Determine the (X, Y) coordinate at the center of the cell enclosing the given text.  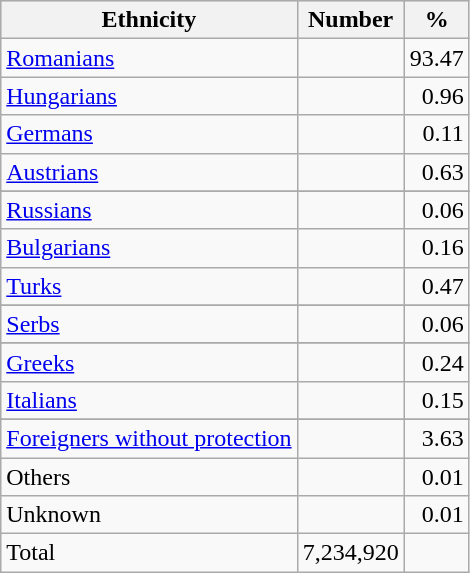
Others (149, 477)
% (436, 20)
Bulgarians (149, 248)
0.16 (436, 248)
Foreigners without protection (149, 438)
0.24 (436, 362)
Total (149, 553)
Austrians (149, 172)
0.15 (436, 400)
0.63 (436, 172)
7,234,920 (350, 553)
0.96 (436, 96)
0.11 (436, 134)
Italians (149, 400)
Germans (149, 134)
Greeks (149, 362)
Russians (149, 210)
Number (350, 20)
Unknown (149, 515)
Romanians (149, 58)
Ethnicity (149, 20)
0.47 (436, 286)
Hungarians (149, 96)
Turks (149, 286)
3.63 (436, 438)
93.47 (436, 58)
Serbs (149, 324)
